From the cell containing the given text, extract its center point as [X, Y] coordinate. 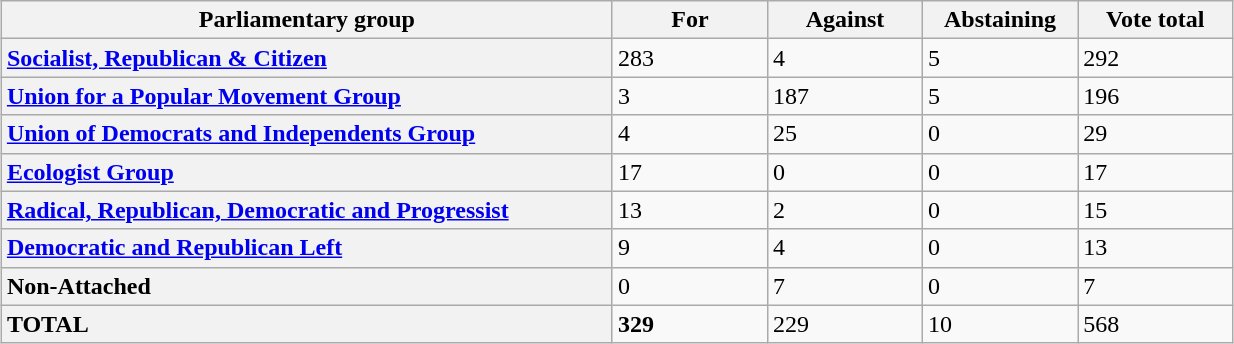
Democratic and Republican Left [306, 248]
Union of Democrats and Independents Group [306, 134]
283 [690, 58]
Vote total [1156, 20]
TOTAL [306, 324]
568 [1156, 324]
29 [1156, 134]
Against [844, 20]
Non-Attached [306, 286]
187 [844, 96]
9 [690, 248]
Socialist, Republican & Citizen [306, 58]
10 [1000, 324]
For [690, 20]
2 [844, 210]
Radical, Republican, Democratic and Progressist [306, 210]
292 [1156, 58]
15 [1156, 210]
229 [844, 324]
329 [690, 324]
3 [690, 96]
196 [1156, 96]
Ecologist Group [306, 172]
Parliamentary group [306, 20]
Union for a Popular Movement Group [306, 96]
Abstaining [1000, 20]
25 [844, 134]
